Find where the given text appears and provide that cell's center as [x, y] coordinate. 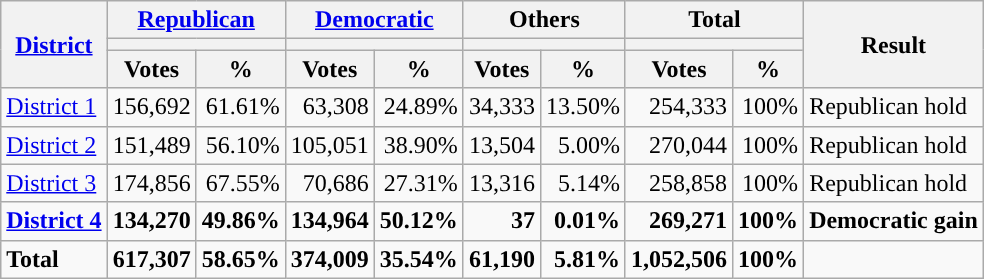
61.61% [240, 107]
District [54, 44]
34,333 [502, 107]
269,271 [678, 221]
61,190 [502, 259]
67.55% [240, 183]
Democratic gain [894, 221]
258,858 [678, 183]
134,964 [330, 221]
270,044 [678, 145]
District 1 [54, 107]
56.10% [240, 145]
5.81% [582, 259]
13.50% [582, 107]
70,686 [330, 183]
24.89% [418, 107]
254,333 [678, 107]
156,692 [152, 107]
Republican [196, 20]
District 2 [54, 145]
63,308 [330, 107]
District 4 [54, 221]
49.86% [240, 221]
5.00% [582, 145]
38.90% [418, 145]
35.54% [418, 259]
374,009 [330, 259]
5.14% [582, 183]
617,307 [152, 259]
37 [502, 221]
0.01% [582, 221]
151,489 [152, 145]
Result [894, 44]
50.12% [418, 221]
District 3 [54, 183]
58.65% [240, 259]
134,270 [152, 221]
1,052,506 [678, 259]
Democratic [374, 20]
105,051 [330, 145]
174,856 [152, 183]
27.31% [418, 183]
13,504 [502, 145]
Others [544, 20]
13,316 [502, 183]
